Pinpoint the cell where the given text exists, returning its (x, y) midpoint coordinate. 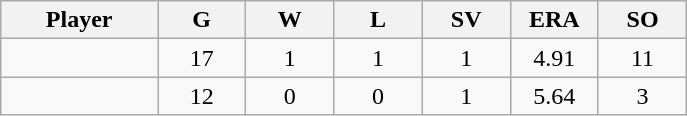
12 (202, 96)
3 (642, 96)
5.64 (554, 96)
W (290, 20)
17 (202, 58)
G (202, 20)
SV (466, 20)
11 (642, 58)
4.91 (554, 58)
Player (80, 20)
ERA (554, 20)
SO (642, 20)
L (378, 20)
